Identify which cell holds the provided text, then report its (x, y) central coordinate. 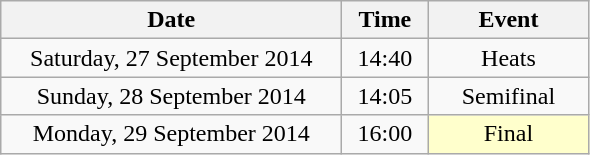
Saturday, 27 September 2014 (172, 58)
16:00 (385, 134)
Heats (508, 58)
Monday, 29 September 2014 (172, 134)
Time (385, 20)
14:40 (385, 58)
Semifinal (508, 96)
Event (508, 20)
14:05 (385, 96)
Date (172, 20)
Final (508, 134)
Sunday, 28 September 2014 (172, 96)
